Pinpoint the cell where the given text exists, returning its (X, Y) midpoint coordinate. 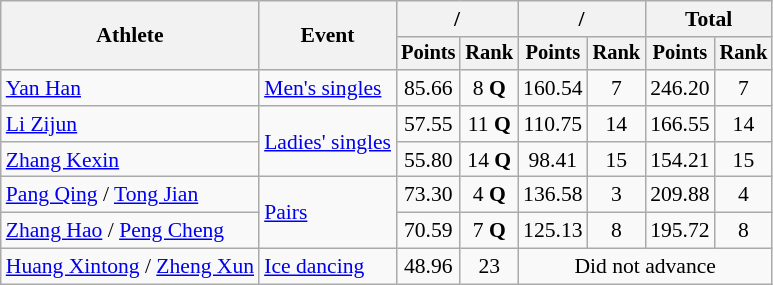
7 Q (489, 231)
166.55 (680, 124)
160.54 (552, 88)
209.88 (680, 195)
Ice dancing (328, 267)
Did not advance (645, 267)
Men's singles (328, 88)
246.20 (680, 88)
Li Zijun (130, 124)
4 (744, 195)
57.55 (428, 124)
98.41 (552, 160)
85.66 (428, 88)
4 Q (489, 195)
8 Q (489, 88)
55.80 (428, 160)
Event (328, 36)
195.72 (680, 231)
Zhang Kexin (130, 160)
Yan Han (130, 88)
Pairs (328, 212)
73.30 (428, 195)
14 Q (489, 160)
3 (617, 195)
Ladies' singles (328, 142)
Zhang Hao / Peng Cheng (130, 231)
11 Q (489, 124)
110.75 (552, 124)
Pang Qing / Tong Jian (130, 195)
125.13 (552, 231)
Athlete (130, 36)
154.21 (680, 160)
70.59 (428, 231)
48.96 (428, 267)
23 (489, 267)
Huang Xintong / Zheng Xun (130, 267)
Total (708, 19)
136.58 (552, 195)
